Output the (x, y) coordinate of the center of the cell containing the given text.  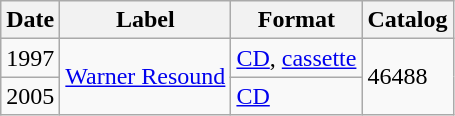
Catalog (408, 20)
1997 (30, 58)
2005 (30, 96)
CD (296, 96)
Format (296, 20)
CD, cassette (296, 58)
Warner Resound (146, 77)
Date (30, 20)
Label (146, 20)
46488 (408, 77)
